Determine the [X, Y] coordinate at the center of the cell enclosing the given text.  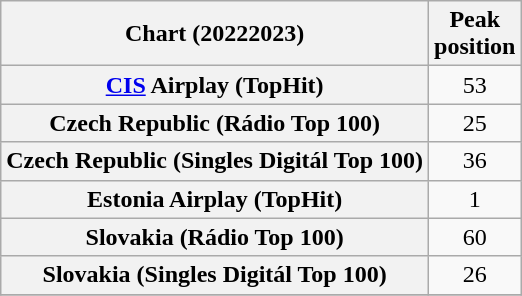
1 [475, 199]
Slovakia (Singles Digitál Top 100) [215, 275]
36 [475, 161]
Chart (20222023) [215, 34]
CIS Airplay (TopHit) [215, 85]
Peakposition [475, 34]
53 [475, 85]
Estonia Airplay (TopHit) [215, 199]
26 [475, 275]
Czech Republic (Singles Digitál Top 100) [215, 161]
Czech Republic (Rádio Top 100) [215, 123]
25 [475, 123]
Slovakia (Rádio Top 100) [215, 237]
60 [475, 237]
